Scan for the cell matching the given text and deliver its [x, y] coordinate at center. 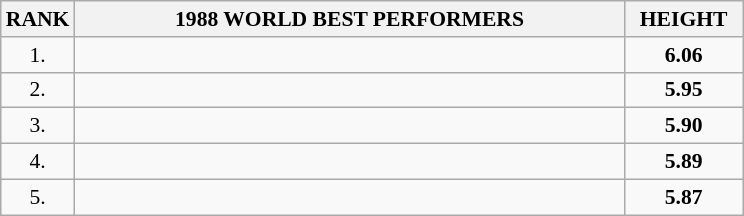
5.89 [684, 162]
1988 WORLD BEST PERFORMERS [349, 19]
3. [38, 126]
5.95 [684, 90]
1. [38, 55]
5.90 [684, 126]
5. [38, 197]
HEIGHT [684, 19]
RANK [38, 19]
6.06 [684, 55]
4. [38, 162]
2. [38, 90]
5.87 [684, 197]
